Locate the cell with the specified text and output its [x, y] center coordinate. 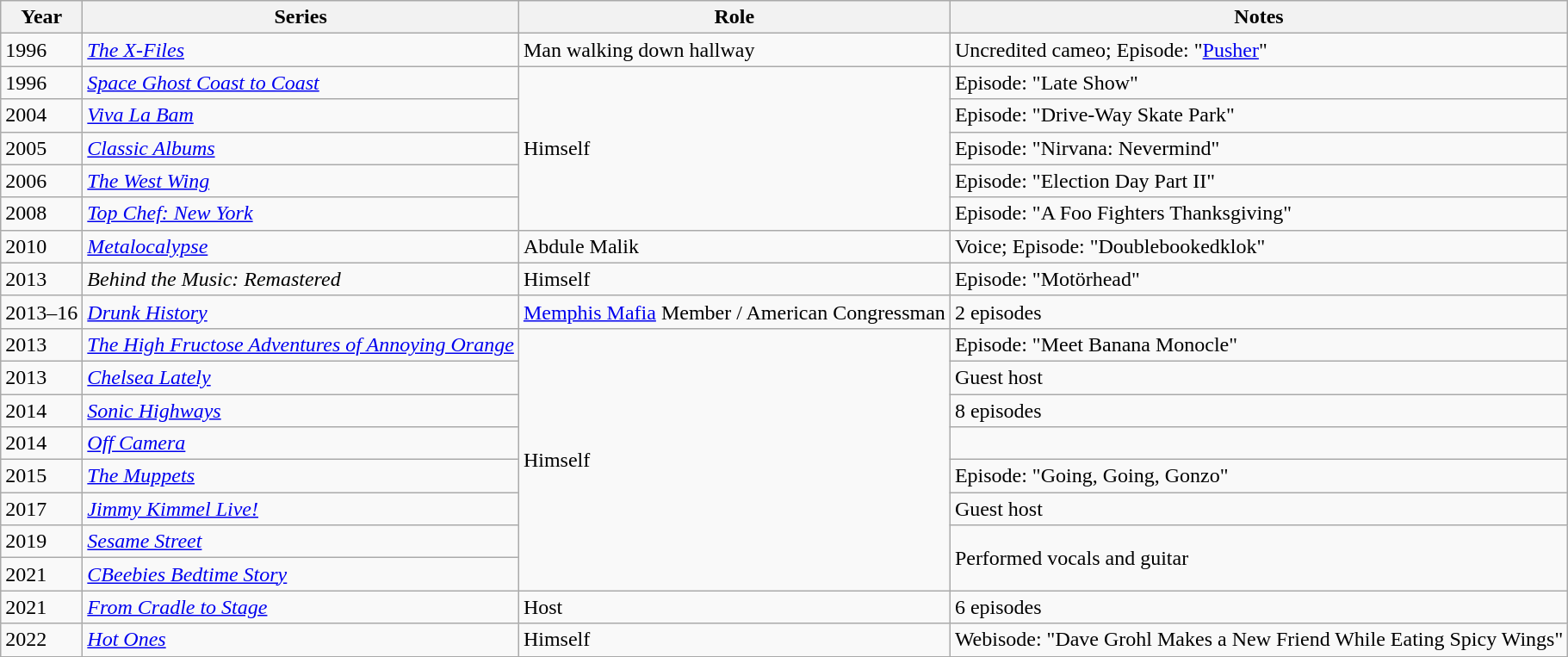
Episode: "Election Day Part II" [1259, 181]
Episode: "Nirvana: Nevermind" [1259, 148]
Classic Albums [301, 148]
2010 [41, 246]
Off Camera [301, 443]
2004 [41, 115]
2005 [41, 148]
Space Ghost Coast to Coast [301, 83]
Sonic Highways [301, 411]
Metalocalypse [301, 246]
Memphis Mafia Member / American Congressman [734, 312]
The X-Files [301, 50]
Series [301, 17]
From Cradle to Stage [301, 607]
Sesame Street [301, 542]
Chelsea Lately [301, 377]
6 episodes [1259, 607]
2017 [41, 509]
Behind the Music: Remastered [301, 279]
2 episodes [1259, 312]
2013–16 [41, 312]
Episode: "Motörhead" [1259, 279]
The Muppets [301, 476]
Man walking down hallway [734, 50]
Episode: "A Foo Fighters Thanksgiving" [1259, 214]
Episode: "Going, Going, Gonzo" [1259, 476]
Viva La Bam [301, 115]
CBeebies Bedtime Story [301, 574]
Hot Ones [301, 640]
Episode: "Meet Banana Monocle" [1259, 344]
2019 [41, 542]
Notes [1259, 17]
Host [734, 607]
Role [734, 17]
Episode: "Drive-Way Skate Park" [1259, 115]
Performed vocals and guitar [1259, 558]
Drunk History [301, 312]
Abdule Malik [734, 246]
The High Fructose Adventures of Annoying Orange [301, 344]
Top Chef: New York [301, 214]
8 episodes [1259, 411]
2006 [41, 181]
The West Wing [301, 181]
Voice; Episode: "Doublebookedklok" [1259, 246]
2022 [41, 640]
2008 [41, 214]
Jimmy Kimmel Live! [301, 509]
Episode: "Late Show" [1259, 83]
Year [41, 17]
Uncredited cameo; Episode: "Pusher" [1259, 50]
2015 [41, 476]
Webisode: "Dave Grohl Makes a New Friend While Eating Spicy Wings" [1259, 640]
